From the cell containing the given text, extract its center point as (x, y) coordinate. 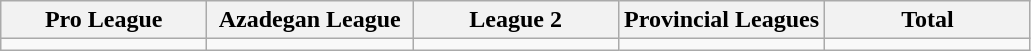
Provincial Leagues (722, 20)
League 2 (516, 20)
Azadegan League (310, 20)
Pro League (104, 20)
Total (928, 20)
